Capture the cell that displays the provided text and extract its (X, Y) central coordinate. 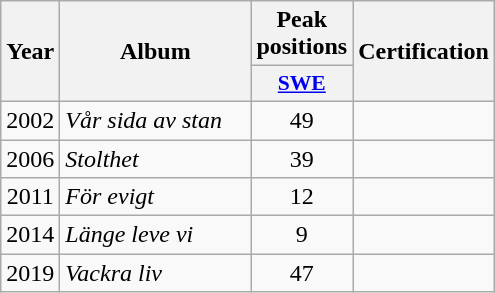
39 (302, 159)
49 (302, 120)
2011 (30, 197)
2002 (30, 120)
Stolthet (156, 159)
Vackra liv (156, 273)
Länge leve vi (156, 235)
SWE (302, 84)
9 (302, 235)
47 (302, 273)
2019 (30, 273)
Certification (424, 52)
Peak positions (302, 34)
2006 (30, 159)
2014 (30, 235)
För evigt (156, 197)
12 (302, 197)
Year (30, 52)
Vår sida av stan (156, 120)
Album (156, 52)
